Pinpoint the cell where the given text exists, returning its (x, y) midpoint coordinate. 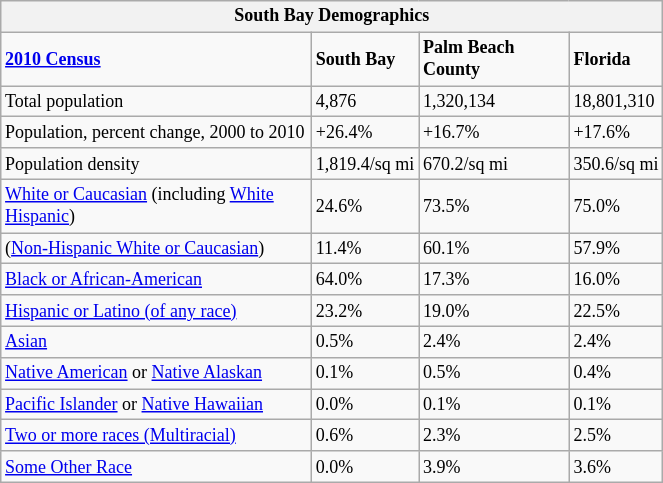
3.9% (494, 466)
Black or African-American (156, 280)
+16.7% (494, 132)
+26.4% (364, 132)
57.9% (616, 248)
(Non-Hispanic White or Caucasian) (156, 248)
Some Other Race (156, 466)
2.3% (494, 436)
Population density (156, 164)
22.5% (616, 310)
Hispanic or Latino (of any race) (156, 310)
19.0% (494, 310)
16.0% (616, 280)
0.4% (616, 372)
4,876 (364, 102)
18,801,310 (616, 102)
Native American or Native Alaskan (156, 372)
0.6% (364, 436)
South Bay (364, 59)
White or Caucasian (including White Hispanic) (156, 206)
73.5% (494, 206)
670.2/sq mi (494, 164)
1,320,134 (494, 102)
23.2% (364, 310)
Population, percent change, 2000 to 2010 (156, 132)
Palm Beach County (494, 59)
South Bay Demographics (332, 16)
350.6/sq mi (616, 164)
Pacific Islander or Native Hawaiian (156, 404)
3.6% (616, 466)
+17.6% (616, 132)
75.0% (616, 206)
2.5% (616, 436)
17.3% (494, 280)
Florida (616, 59)
24.6% (364, 206)
11.4% (364, 248)
Asian (156, 342)
2010 Census (156, 59)
1,819.4/sq mi (364, 164)
Two or more races (Multiracial) (156, 436)
Total population (156, 102)
60.1% (494, 248)
64.0% (364, 280)
